Return the [X, Y] coordinate for the center point of the cell that contains the specified text.  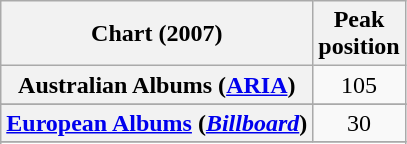
30 [359, 123]
Peakposition [359, 34]
Australian Albums (ARIA) [157, 85]
Chart (2007) [157, 34]
European Albums (Billboard) [157, 123]
105 [359, 85]
